Scan for the cell matching the given text and deliver its [x, y] coordinate at center. 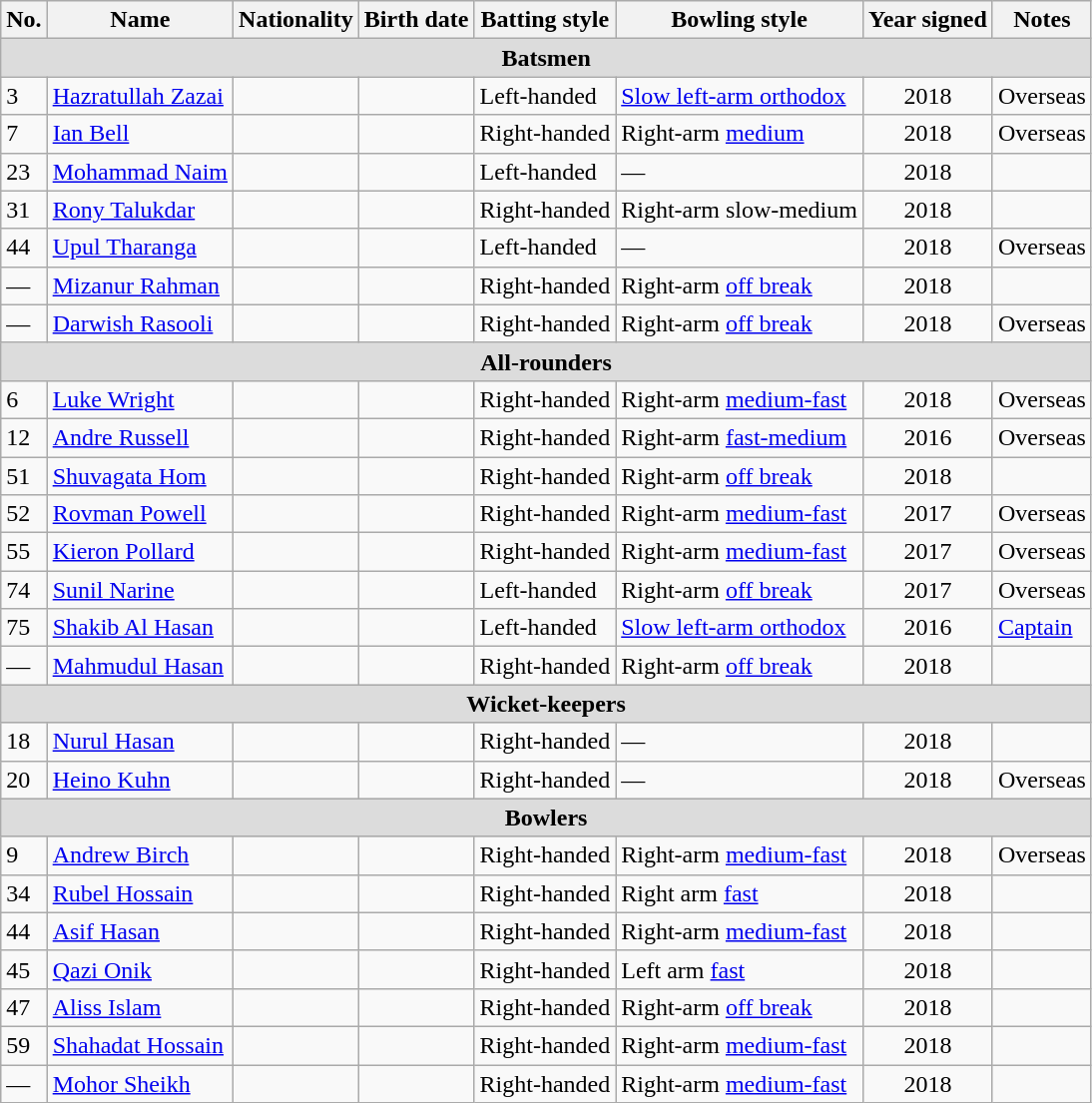
Rony Talukdar [140, 210]
20 [24, 780]
Mohor Sheikh [140, 1083]
34 [24, 893]
Notes [1042, 20]
45 [24, 969]
7 [24, 134]
6 [24, 399]
Rubel Hossain [140, 893]
18 [24, 742]
All-rounders [547, 361]
Rovman Powell [140, 514]
3 [24, 96]
Name [140, 20]
Right arm fast [740, 893]
Bowling style [740, 20]
55 [24, 552]
Upul Tharanga [140, 248]
Mahmudul Hasan [140, 666]
Nationality [296, 20]
Shuvagata Hom [140, 476]
74 [24, 590]
No. [24, 20]
Mizanur Rahman [140, 285]
Hazratullah Zazai [140, 96]
Batsmen [547, 58]
Left arm fast [740, 969]
Aliss Islam [140, 1007]
31 [24, 210]
Right-arm fast-medium [740, 437]
Andrew Birch [140, 855]
Batting style [545, 20]
75 [24, 628]
Sunil Narine [140, 590]
Right-arm medium [740, 134]
Darwish Rasooli [140, 323]
23 [24, 172]
Kieron Pollard [140, 552]
Mohammad Naim [140, 172]
Qazi Onik [140, 969]
Nurul Hasan [140, 742]
52 [24, 514]
12 [24, 437]
51 [24, 476]
Wicket-keepers [547, 704]
Birth date [416, 20]
Ian Bell [140, 134]
Andre Russell [140, 437]
Captain [1042, 628]
Luke Wright [140, 399]
Year signed [927, 20]
Shakib Al Hasan [140, 628]
Heino Kuhn [140, 780]
Shahadat Hossain [140, 1045]
Right-arm slow-medium [740, 210]
Asif Hasan [140, 931]
Bowlers [547, 818]
59 [24, 1045]
47 [24, 1007]
9 [24, 855]
